Return [X, Y] of the center of cell containing provided text 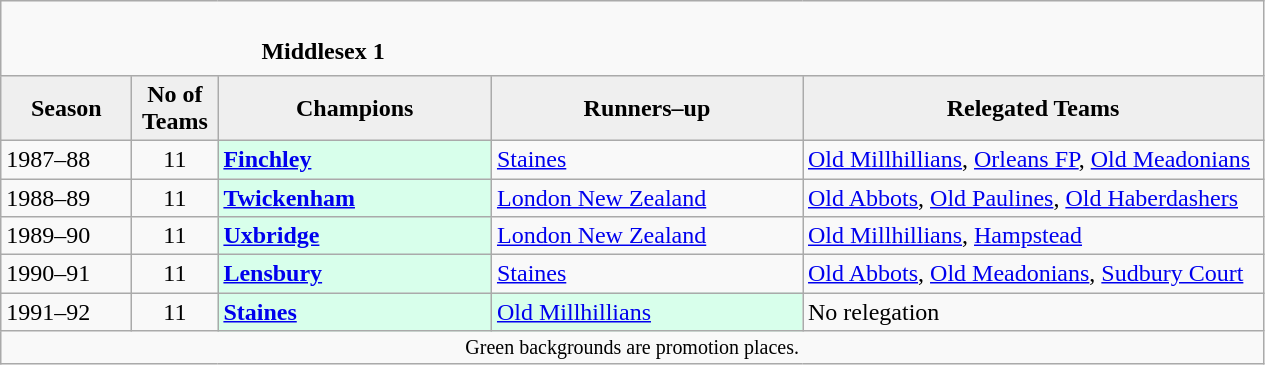
1989–90 [66, 236]
1987–88 [66, 159]
Uxbridge [355, 236]
Old Abbots, Old Meadonians, Sudbury Court [1032, 274]
Lensbury [355, 274]
Runners–up [646, 108]
1990–91 [66, 274]
Old Abbots, Old Paulines, Old Haberdashers [1032, 197]
Champions [355, 108]
Season [66, 108]
Finchley [355, 159]
Old Millhillians, Orleans FP, Old Meadonians [1032, 159]
Old Millhillians [646, 312]
1988–89 [66, 197]
Twickenham [355, 197]
1991–92 [66, 312]
Old Millhillians, Hampstead [1032, 236]
Relegated Teams [1032, 108]
Green backgrounds are promotion places. [632, 348]
No of Teams [175, 108]
No relegation [1032, 312]
